Pinpoint the cell where the given text exists, returning its [x, y] midpoint coordinate. 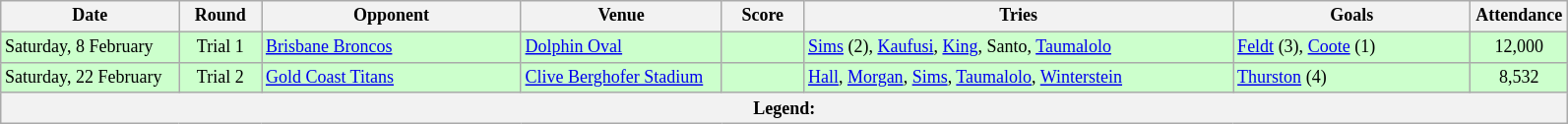
12,000 [1520, 47]
Gold Coast Titans [392, 77]
Tries [1019, 16]
Legend: [784, 108]
Round [220, 16]
Score [763, 16]
Saturday, 8 February [91, 47]
Saturday, 22 February [91, 77]
Opponent [392, 16]
Brisbane Broncos [392, 47]
Hall, Morgan, Sims, Taumalolo, Winterstein [1019, 77]
8,532 [1520, 77]
Date [91, 16]
Trial 1 [220, 47]
Clive Berghofer Stadium [621, 77]
Sims (2), Kaufusi, King, Santo, Taumalolo [1019, 47]
Attendance [1520, 16]
Venue [621, 16]
Dolphin Oval [621, 47]
Trial 2 [220, 77]
Thurston (4) [1352, 77]
Goals [1352, 16]
Feldt (3), Coote (1) [1352, 47]
